For the text-containing cell, return its midpoint in (X, Y) coordinate format. 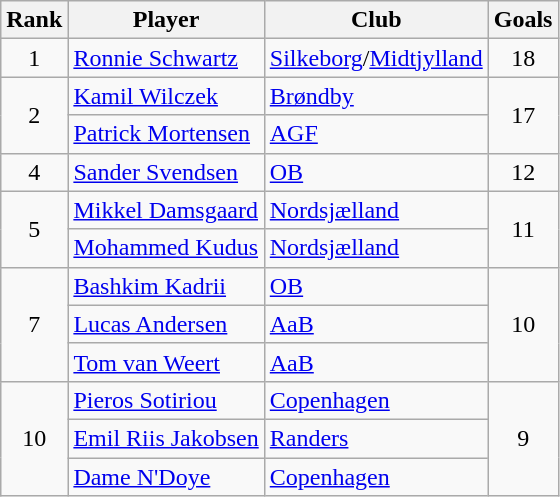
Goals (523, 20)
9 (523, 438)
Sander Svendsen (166, 172)
1 (34, 58)
Brøndby (376, 96)
Lucas Andersen (166, 324)
17 (523, 115)
18 (523, 58)
Randers (376, 438)
AGF (376, 134)
Rank (34, 20)
2 (34, 115)
11 (523, 229)
Patrick Mortensen (166, 134)
Club (376, 20)
Player (166, 20)
5 (34, 229)
Bashkim Kadrii (166, 286)
Mikkel Damsgaard (166, 210)
Pieros Sotiriou (166, 400)
4 (34, 172)
Kamil Wilczek (166, 96)
Silkeborg/Midtjylland (376, 58)
Ronnie Schwartz (166, 58)
Emil Riis Jakobsen (166, 438)
Dame N'Doye (166, 477)
7 (34, 324)
Tom van Weert (166, 362)
Mohammed Kudus (166, 248)
12 (523, 172)
